Scan for the cell matching the given text and deliver its [X, Y] coordinate at center. 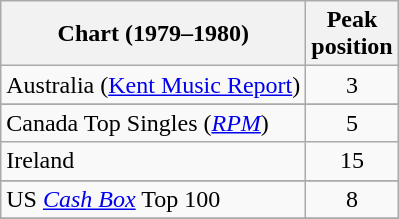
15 [352, 161]
Chart (1979–1980) [154, 34]
Ireland [154, 161]
US Cash Box Top 100 [154, 199]
Canada Top Singles (RPM) [154, 123]
Australia (Kent Music Report) [154, 85]
3 [352, 85]
5 [352, 123]
8 [352, 199]
Peakposition [352, 34]
